Return (X, Y) of the center of cell containing provided text 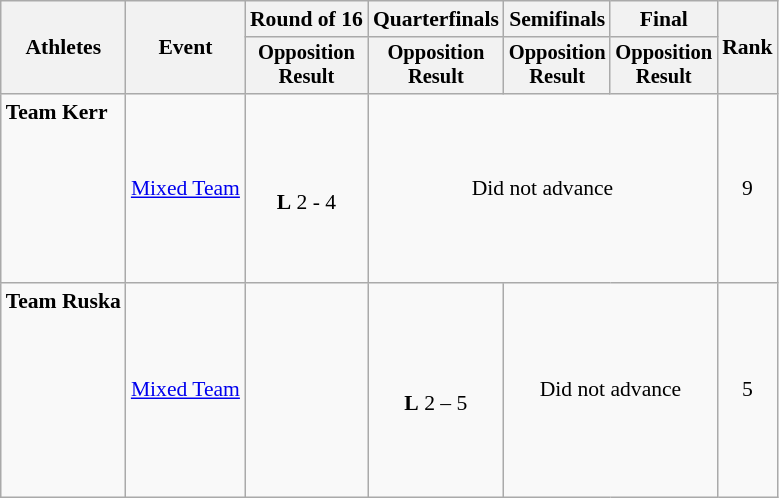
L 2 - 4 (306, 188)
Event (186, 48)
Semifinals (558, 19)
9 (748, 188)
Rank (748, 48)
Quarterfinals (436, 19)
Final (664, 19)
Team Kerr (64, 188)
5 (748, 390)
L 2 – 5 (436, 390)
Team Ruska (64, 390)
Athletes (64, 48)
Round of 16 (306, 19)
